Locate the cell with the specified text and output its (x, y) center coordinate. 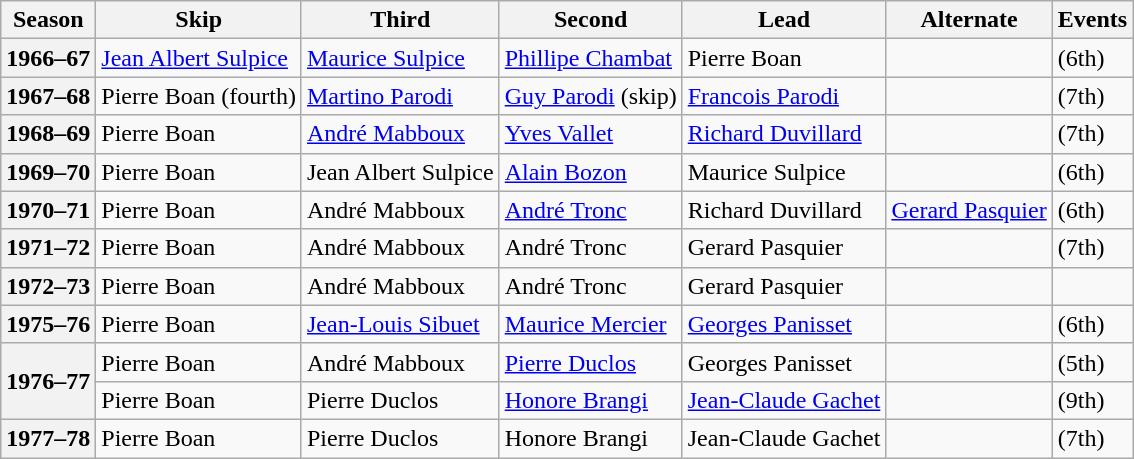
1968–69 (48, 134)
Maurice Mercier (590, 324)
1966–67 (48, 58)
Yves Vallet (590, 134)
1967–68 (48, 96)
Skip (199, 20)
Events (1092, 20)
1970–71 (48, 210)
(9th) (1092, 400)
Third (400, 20)
1972–73 (48, 286)
(5th) (1092, 362)
Alain Bozon (590, 172)
1971–72 (48, 248)
Lead (784, 20)
Phillipe Chambat (590, 58)
1969–70 (48, 172)
Guy Parodi (skip) (590, 96)
1977–78 (48, 438)
1976–77 (48, 381)
1975–76 (48, 324)
Alternate (969, 20)
Second (590, 20)
Pierre Boan (fourth) (199, 96)
Martino Parodi (400, 96)
Season (48, 20)
Jean-Louis Sibuet (400, 324)
Francois Parodi (784, 96)
